Extract the [x, y] coordinate from the center of the cell holding the provided text.  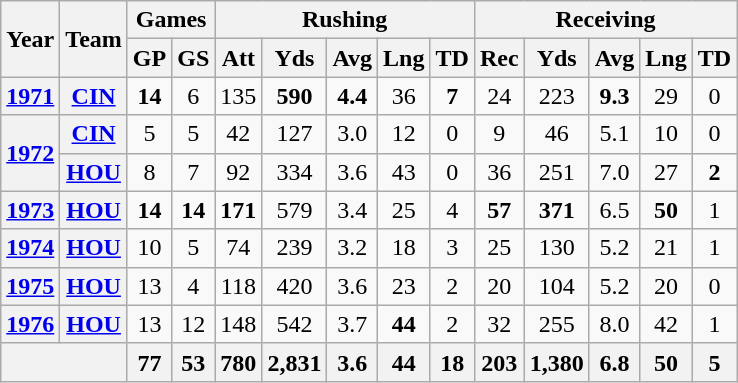
5.1 [614, 134]
6 [194, 96]
1975 [30, 286]
77 [149, 362]
1971 [30, 96]
780 [238, 362]
118 [238, 286]
Receiving [605, 20]
579 [294, 210]
420 [294, 286]
Rec [499, 58]
135 [238, 96]
29 [666, 96]
3 [452, 248]
1973 [30, 210]
GS [194, 58]
9 [499, 134]
92 [238, 172]
371 [556, 210]
Att [238, 58]
74 [238, 248]
6.8 [614, 362]
104 [556, 286]
203 [499, 362]
46 [556, 134]
7.0 [614, 172]
223 [556, 96]
GP [149, 58]
1976 [30, 324]
24 [499, 96]
57 [499, 210]
Games [170, 20]
6.5 [614, 210]
Year [30, 39]
Rushing [345, 20]
43 [404, 172]
4.4 [352, 96]
251 [556, 172]
53 [194, 362]
23 [404, 286]
2,831 [294, 362]
1974 [30, 248]
27 [666, 172]
1972 [30, 153]
Team [94, 39]
334 [294, 172]
8 [149, 172]
1,380 [556, 362]
3.2 [352, 248]
148 [238, 324]
590 [294, 96]
542 [294, 324]
171 [238, 210]
239 [294, 248]
32 [499, 324]
9.3 [614, 96]
3.7 [352, 324]
127 [294, 134]
8.0 [614, 324]
3.0 [352, 134]
130 [556, 248]
3.4 [352, 210]
21 [666, 248]
255 [556, 324]
